Provide the (x, y) coordinate of the cell's center where the given text is located.  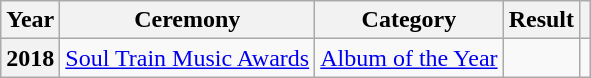
Album of the Year (409, 58)
Category (409, 20)
2018 (30, 58)
Year (30, 20)
Soul Train Music Awards (188, 58)
Result (541, 20)
Ceremony (188, 20)
